Locate the cell with the specified text and output its (X, Y) center coordinate. 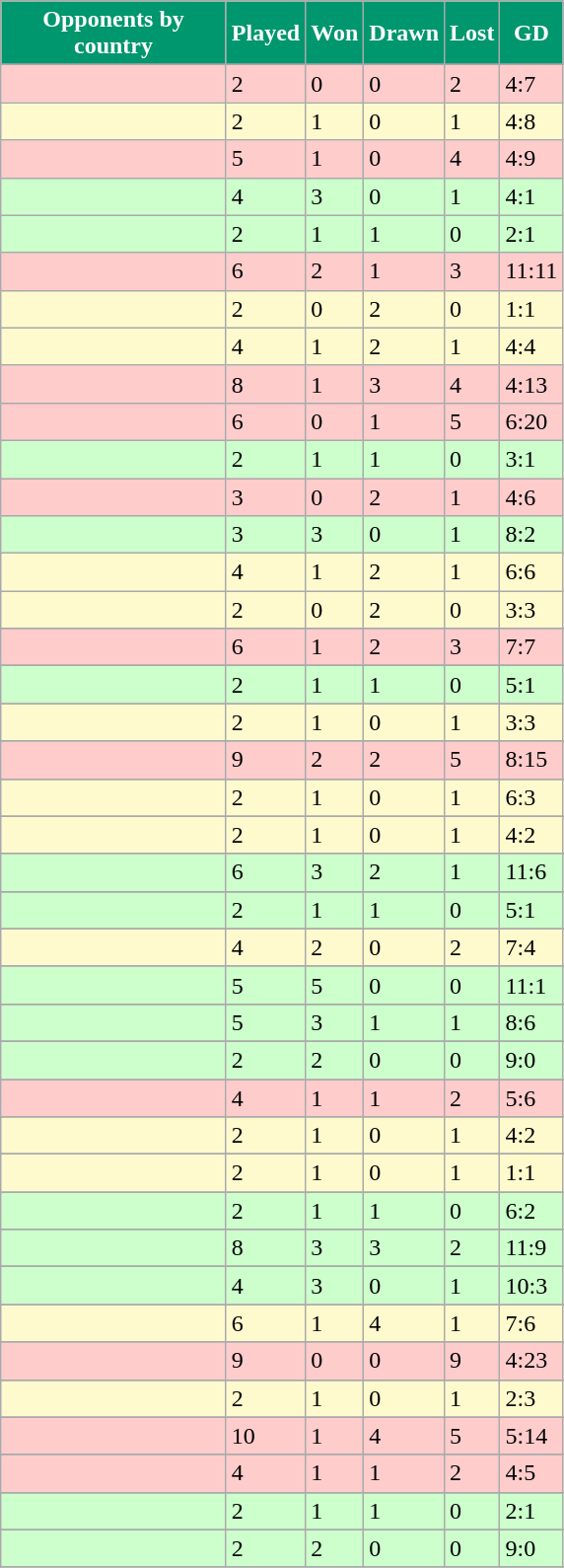
Opponents by country (114, 34)
GD (531, 34)
6:6 (531, 572)
10:3 (531, 1286)
3:1 (531, 459)
11:11 (531, 271)
4:7 (531, 84)
Drawn (404, 34)
8:2 (531, 535)
7:7 (531, 647)
Played (265, 34)
5:14 (531, 1436)
11:6 (531, 872)
6:3 (531, 797)
5:6 (531, 1098)
6:20 (531, 421)
7:4 (531, 947)
4:1 (531, 196)
11:9 (531, 1248)
10 (265, 1436)
4:23 (531, 1361)
4:13 (531, 384)
Won (335, 34)
7:6 (531, 1323)
8:6 (531, 1022)
4:4 (531, 346)
2:3 (531, 1398)
4:5 (531, 1473)
6:2 (531, 1211)
8:15 (531, 760)
Lost (472, 34)
4:8 (531, 121)
4:6 (531, 496)
4:9 (531, 159)
11:1 (531, 985)
